Search for the cell housing the specified text and yield its (x, y) center coordinate. 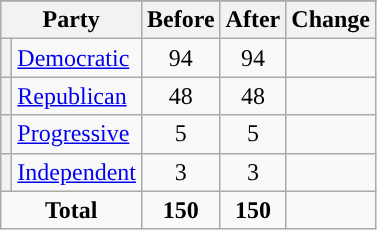
Republican (77, 96)
Change (331, 20)
Before (180, 20)
Democratic (77, 58)
Party (72, 20)
Total (72, 210)
Independent (77, 172)
Progressive (77, 134)
After (253, 20)
